Identify which cell holds the provided text, then report its (x, y) central coordinate. 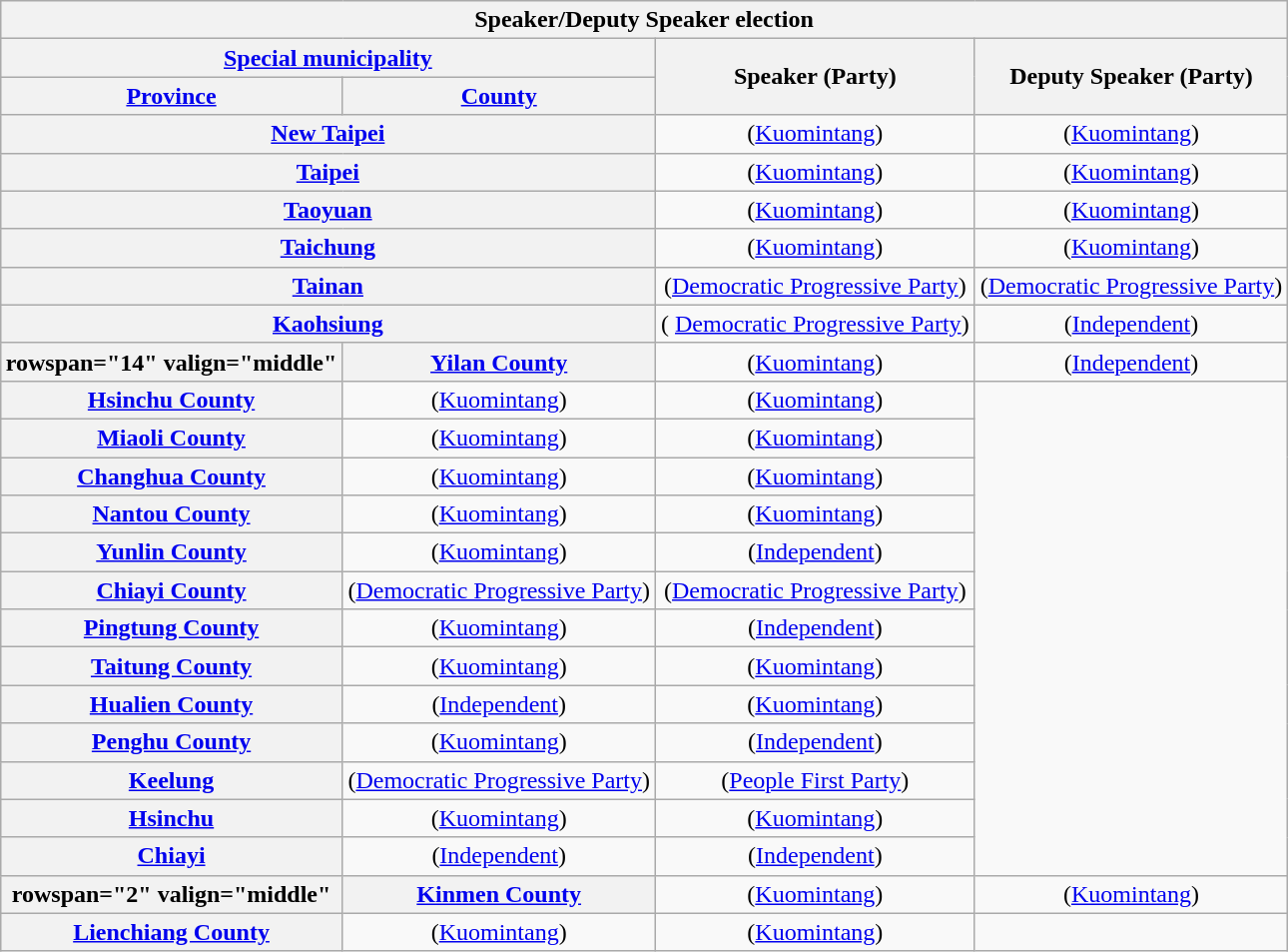
(People First Party) (816, 780)
Chiayi (172, 856)
Lienchiang County (172, 932)
Hsinchu County (172, 400)
Kaohsiung (327, 324)
rowspan="2" valign="middle" (172, 894)
Chiayi County (172, 590)
Yilan County (499, 362)
County (499, 96)
Deputy Speaker (Party) (1131, 77)
Taoyuan (327, 210)
Special municipality (327, 58)
Keelung (172, 780)
Tainan (327, 286)
Province (172, 96)
Hualien County (172, 704)
Hsinchu (172, 818)
Taipei (327, 172)
New Taipei (327, 134)
Penghu County (172, 742)
Kinmen County (499, 894)
Taichung (327, 248)
Miaoli County (172, 438)
rowspan="14" valign="middle" (172, 362)
Changhua County (172, 476)
Nantou County (172, 514)
Pingtung County (172, 628)
( Democratic Progressive Party) (816, 324)
Yunlin County (172, 552)
Taitung County (172, 666)
Speaker (Party) (816, 77)
Speaker/Deputy Speaker election (644, 20)
